Determine the [X, Y] coordinate at the center of the cell enclosing the given text.  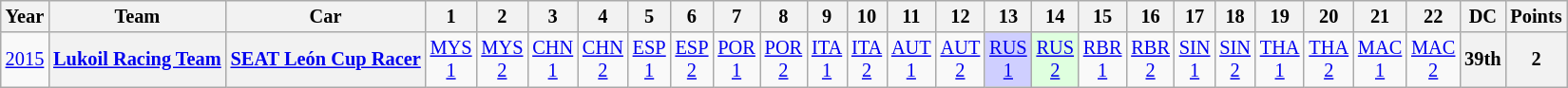
11 [911, 16]
Car [326, 16]
39th [1482, 60]
Year [25, 16]
ITA1 [827, 60]
MYS2 [502, 60]
6 [692, 16]
POR1 [736, 60]
ITA2 [867, 60]
ESP1 [650, 60]
10 [867, 16]
2015 [25, 60]
14 [1055, 16]
1 [451, 16]
AUT2 [961, 60]
13 [1007, 16]
RUS1 [1007, 60]
9 [827, 16]
8 [783, 16]
DC [1482, 16]
21 [1380, 16]
17 [1195, 16]
ESP2 [692, 60]
16 [1150, 16]
12 [961, 16]
SIN2 [1235, 60]
SEAT León Cup Racer [326, 60]
AUT1 [911, 60]
4 [602, 16]
RBR2 [1150, 60]
CHN1 [553, 60]
CHN2 [602, 60]
7 [736, 16]
5 [650, 16]
MYS1 [451, 60]
RBR1 [1102, 60]
19 [1280, 16]
MAC1 [1380, 60]
18 [1235, 16]
Points [1536, 16]
3 [553, 16]
THA1 [1280, 60]
15 [1102, 16]
22 [1433, 16]
THA2 [1329, 60]
MAC2 [1433, 60]
20 [1329, 16]
Lukoil Racing Team [137, 60]
RUS2 [1055, 60]
Team [137, 16]
SIN1 [1195, 60]
POR2 [783, 60]
